Return [x, y] of the center of cell containing provided text 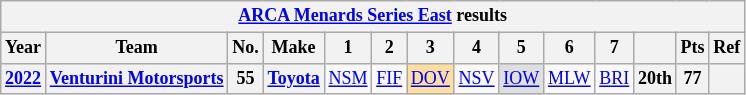
DOV [431, 78]
6 [570, 48]
ARCA Menards Series East results [373, 16]
Team [136, 48]
3 [431, 48]
NSV [476, 78]
4 [476, 48]
No. [246, 48]
BRI [614, 78]
NSM [348, 78]
77 [692, 78]
Year [24, 48]
2 [390, 48]
IOW [522, 78]
Toyota [294, 78]
Venturini Motorsports [136, 78]
2022 [24, 78]
Pts [692, 48]
MLW [570, 78]
20th [656, 78]
Make [294, 48]
55 [246, 78]
FIF [390, 78]
Ref [727, 48]
1 [348, 48]
7 [614, 48]
5 [522, 48]
